Identify which cell holds the provided text, then report its [X, Y] central coordinate. 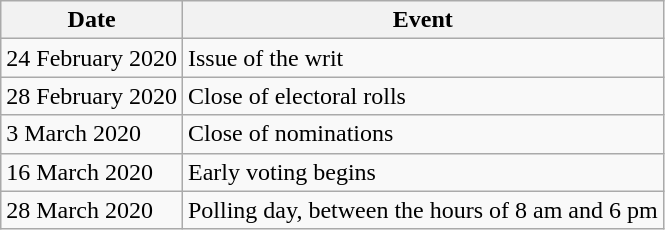
24 February 2020 [92, 58]
Issue of the writ [422, 58]
Polling day, between the hours of 8 am and 6 pm [422, 210]
Close of nominations [422, 134]
28 March 2020 [92, 210]
Close of electoral rolls [422, 96]
Event [422, 20]
16 March 2020 [92, 172]
3 March 2020 [92, 134]
28 February 2020 [92, 96]
Early voting begins [422, 172]
Date [92, 20]
